Scan for the cell matching the given text and deliver its (x, y) coordinate at center. 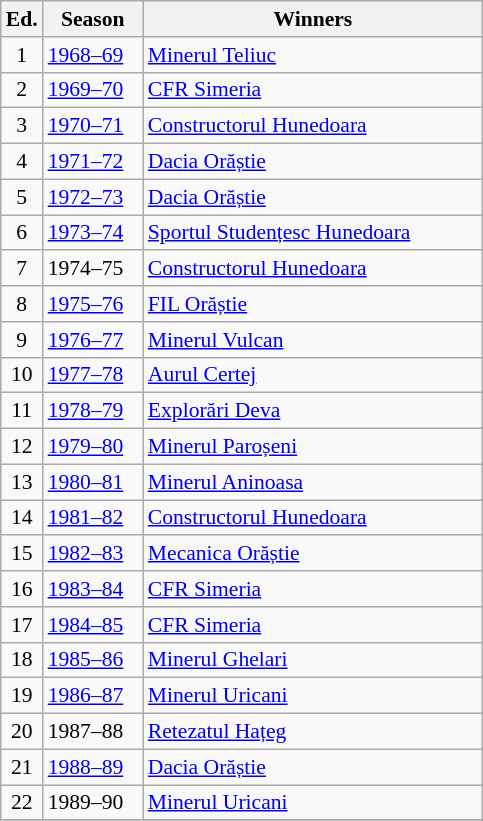
14 (22, 518)
20 (22, 732)
16 (22, 589)
1986–87 (93, 696)
1976–77 (93, 340)
18 (22, 660)
1982–83 (93, 554)
1977–78 (93, 375)
1973–74 (93, 233)
6 (22, 233)
1989–90 (93, 803)
1981–82 (93, 518)
Minerul Aninoasa (313, 482)
Minerul Vulcan (313, 340)
1975–76 (93, 304)
1971–72 (93, 162)
1972–73 (93, 197)
1980–81 (93, 482)
2 (22, 90)
1987–88 (93, 732)
8 (22, 304)
4 (22, 162)
Sportul Studențesc Hunedoara (313, 233)
13 (22, 482)
9 (22, 340)
21 (22, 767)
1974–75 (93, 269)
1978–79 (93, 411)
17 (22, 625)
7 (22, 269)
Season (93, 19)
22 (22, 803)
Mecanica Orăștie (313, 554)
10 (22, 375)
1 (22, 55)
Minerul Paroșeni (313, 447)
Explorări Deva (313, 411)
12 (22, 447)
Aurul Certej (313, 375)
1984–85 (93, 625)
15 (22, 554)
1979–80 (93, 447)
Minerul Teliuc (313, 55)
5 (22, 197)
FIL Orăștie (313, 304)
1968–69 (93, 55)
11 (22, 411)
Retezatul Hațeg (313, 732)
1988–89 (93, 767)
1970–71 (93, 126)
1983–84 (93, 589)
1985–86 (93, 660)
Minerul Ghelari (313, 660)
Winners (313, 19)
19 (22, 696)
1969–70 (93, 90)
3 (22, 126)
Ed. (22, 19)
